Return the [x, y] coordinate for the center point of the cell that contains the specified text.  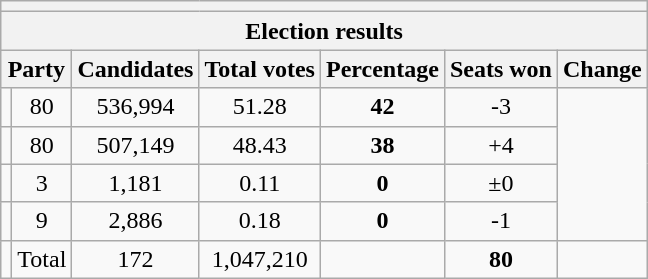
+4 [500, 145]
-3 [500, 107]
Seats won [500, 69]
0.11 [260, 183]
-1 [500, 221]
Candidates [136, 69]
536,994 [136, 107]
0.18 [260, 221]
2,886 [136, 221]
Election results [324, 31]
3 [42, 183]
507,149 [136, 145]
1,047,210 [260, 259]
1,181 [136, 183]
48.43 [260, 145]
42 [382, 107]
Total [42, 259]
Change [602, 69]
Percentage [382, 69]
51.28 [260, 107]
172 [136, 259]
38 [382, 145]
Total votes [260, 69]
±0 [500, 183]
9 [42, 221]
Party [36, 69]
